From the cell containing the given text, extract its center point as (x, y) coordinate. 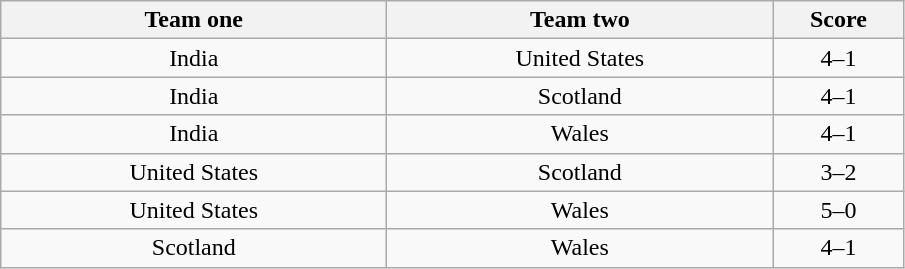
Team one (194, 20)
Score (838, 20)
5–0 (838, 210)
3–2 (838, 172)
Team two (580, 20)
